Output the [x, y] coordinate of the center of the cell containing the given text.  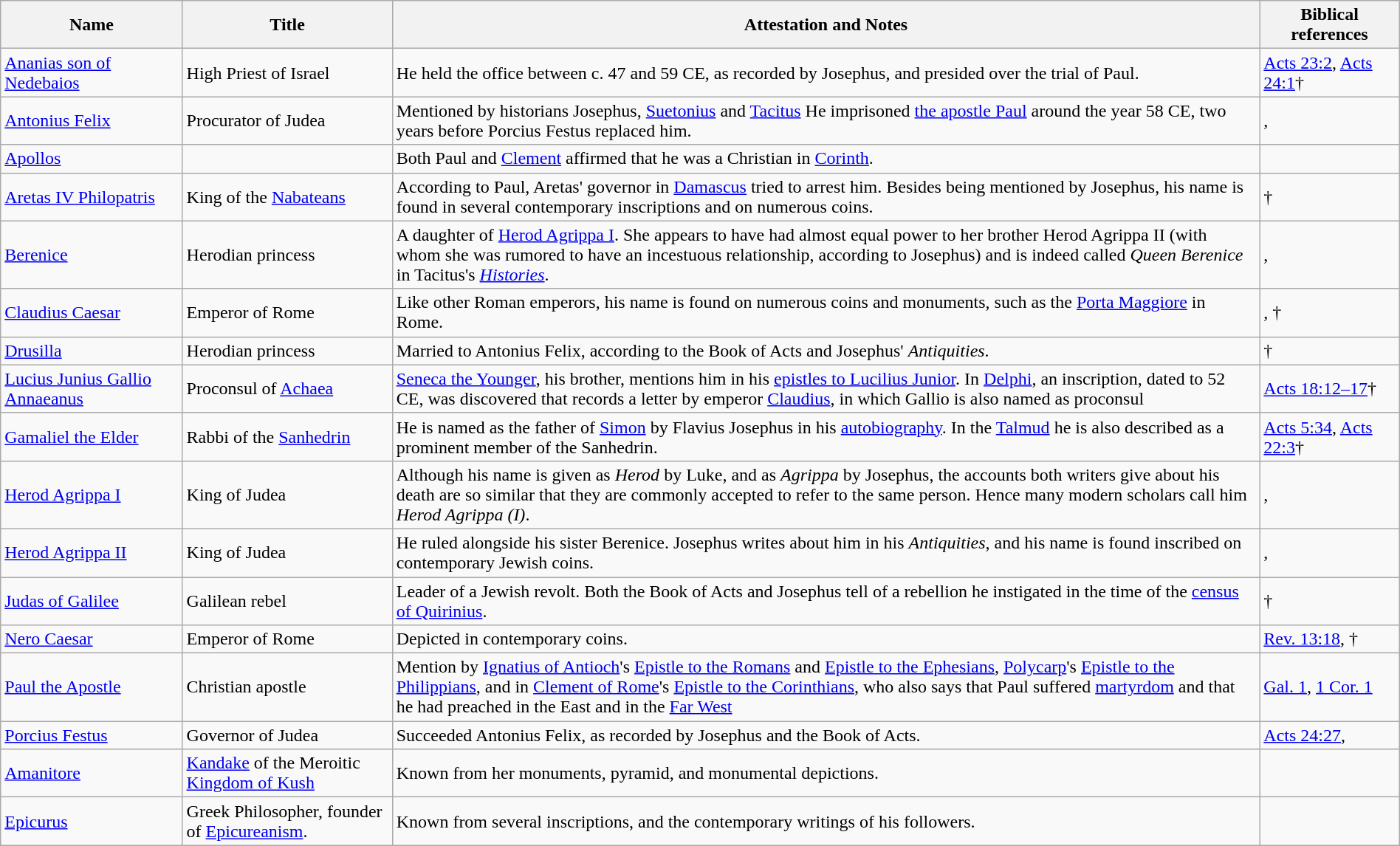
Both Paul and Clement affirmed that he was a Christian in Corinth. [826, 159]
Governor of Judea [287, 735]
Biblical references [1329, 25]
Procurator of Judea [287, 121]
Like other Roman emperors, his name is found on numerous coins and monuments, such as the Porta Maggiore in Rome. [826, 313]
Acts 5:34, Acts 22:3† [1329, 437]
King of the Nabateans [287, 196]
Acts 18:12–17† [1329, 388]
He ruled alongside his sister Berenice. Josephus writes about him in his Antiquities, and his name is found inscribed on contemporary Jewish coins. [826, 552]
Married to Antonius Felix, according to the Book of Acts and Josephus' Antiquities. [826, 351]
Judas of Galilee [92, 601]
Greek Philosopher, founder of Epicureanism. [287, 821]
Aretas IV Philopatris [92, 196]
Title [287, 25]
Galilean rebel [287, 601]
Rev. 13:18, † [1329, 639]
Porcius Festus [92, 735]
Name [92, 25]
High Priest of Israel [287, 72]
Kandake of the Meroitic Kingdom of Kush [287, 774]
Depicted in contemporary coins. [826, 639]
Epicurus [92, 821]
Drusilla [92, 351]
Known from her monuments, pyramid, and monumental depictions. [826, 774]
Acts 23:2, Acts 24:1† [1329, 72]
Berenice [92, 255]
Succeeded Antonius Felix, as recorded by Josephus and the Book of Acts. [826, 735]
Nero Caesar [92, 639]
Christian apostle [287, 687]
He held the office between c. 47 and 59 CE, as recorded by Josephus, and presided over the trial of Paul. [826, 72]
Herod Agrippa II [92, 552]
Leader of a Jewish revolt. Both the Book of Acts and Josephus tell of a rebellion he instigated in the time of the census of Quirinius. [826, 601]
Proconsul of Achaea [287, 388]
Gal. 1, 1 Cor. 1 [1329, 687]
, † [1329, 313]
Antonius Felix [92, 121]
Apollos [92, 159]
Amanitore [92, 774]
Lucius Junius Gallio Annaeanus [92, 388]
Gamaliel the Elder [92, 437]
Attestation and Notes [826, 25]
Acts 24:27, [1329, 735]
Claudius Caesar [92, 313]
Known from several inscriptions, and the contemporary writings of his followers. [826, 821]
Paul the Apostle [92, 687]
Rabbi of the Sanhedrin [287, 437]
Ananias son of Nedebaios [92, 72]
Herod Agrippa I [92, 495]
